Scan for the cell matching the given text and deliver its (X, Y) coordinate at center. 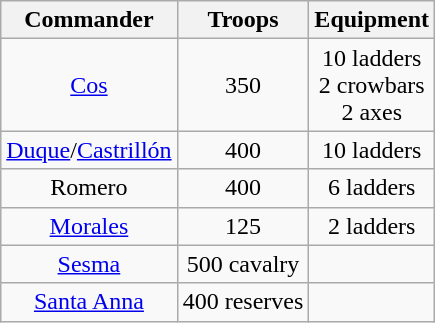
10 ladders2 crowbars2 axes (372, 85)
125 (243, 226)
10 ladders (372, 150)
Sesma (89, 264)
Morales (89, 226)
500 cavalry (243, 264)
Santa Anna (89, 302)
Troops (243, 20)
2 ladders (372, 226)
Commander (89, 20)
Cos (89, 85)
Equipment (372, 20)
400 reserves (243, 302)
6 ladders (372, 188)
Romero (89, 188)
Duque/Castrillón (89, 150)
350 (243, 85)
